Capture the cell that displays the provided text and extract its [x, y] central coordinate. 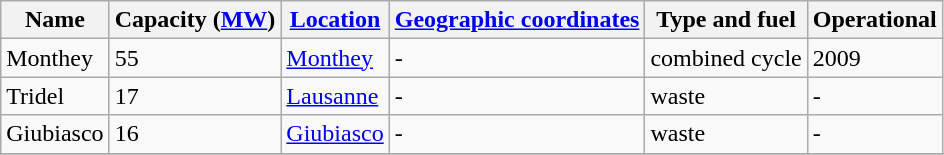
Lausanne [335, 96]
16 [195, 134]
17 [195, 96]
55 [195, 58]
combined cycle [726, 58]
Name [55, 20]
Operational [874, 20]
Location [335, 20]
Geographic coordinates [517, 20]
2009 [874, 58]
Type and fuel [726, 20]
Capacity (MW) [195, 20]
Tridel [55, 96]
